Return the (X, Y) coordinate for the center point of the cell that contains the specified text.  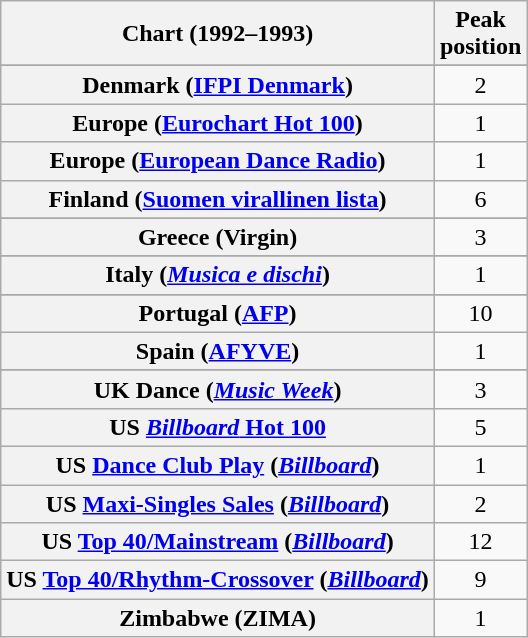
Denmark (IFPI Denmark) (218, 85)
6 (480, 199)
Europe (European Dance Radio) (218, 161)
US Top 40/Rhythm-Crossover (Billboard) (218, 580)
9 (480, 580)
US Dance Club Play (Billboard) (218, 465)
UK Dance (Music Week) (218, 389)
5 (480, 427)
10 (480, 313)
Portugal (AFP) (218, 313)
12 (480, 542)
US Billboard Hot 100 (218, 427)
Italy (Musica e dischi) (218, 275)
US Top 40/Mainstream (Billboard) (218, 542)
US Maxi-Singles Sales (Billboard) (218, 503)
Greece (Virgin) (218, 237)
Zimbabwe (ZIMA) (218, 618)
Europe (Eurochart Hot 100) (218, 123)
Peakposition (480, 34)
Chart (1992–1993) (218, 34)
Finland (Suomen virallinen lista) (218, 199)
Spain (AFYVE) (218, 351)
